Search for the cell housing the specified text and yield its (x, y) center coordinate. 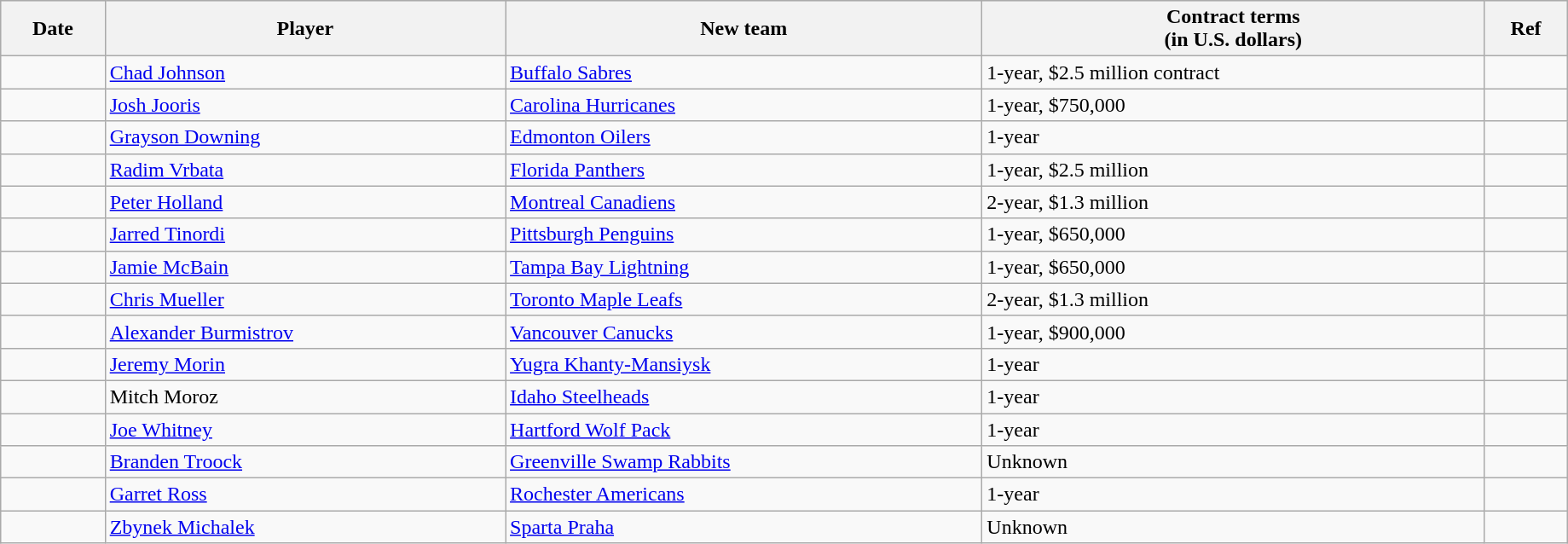
Montreal Canadiens (743, 202)
1-year, $900,000 (1233, 332)
Player (305, 29)
Date (53, 29)
Radim Vrbata (305, 170)
1-year, $2.5 million (1233, 170)
1-year, $750,000 (1233, 105)
Pittsburgh Penguins (743, 234)
Jarred Tinordi (305, 234)
Alexander Burmistrov (305, 332)
Jeremy Morin (305, 364)
Tampa Bay Lightning (743, 267)
Mitch Moroz (305, 396)
Grayson Downing (305, 137)
Chris Mueller (305, 299)
Vancouver Canucks (743, 332)
Greenville Swamp Rabbits (743, 462)
Branden Troock (305, 462)
Carolina Hurricanes (743, 105)
Ref (1526, 29)
Chad Johnson (305, 72)
Yugra Khanty-Mansiysk (743, 364)
Peter Holland (305, 202)
Idaho Steelheads (743, 396)
Jamie McBain (305, 267)
Florida Panthers (743, 170)
New team (743, 29)
Garret Ross (305, 495)
Sparta Praha (743, 527)
1-year, $2.5 million contract (1233, 72)
Contract terms(in U.S. dollars) (1233, 29)
Josh Jooris (305, 105)
Hartford Wolf Pack (743, 429)
Edmonton Oilers (743, 137)
Rochester Americans (743, 495)
Buffalo Sabres (743, 72)
Zbynek Michalek (305, 527)
Joe Whitney (305, 429)
Toronto Maple Leafs (743, 299)
